Return [x, y] of the center of cell containing provided text 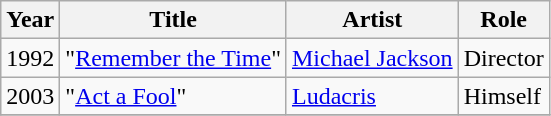
"Act a Fool" [174, 96]
Role [504, 20]
Ludacris [372, 96]
1992 [30, 58]
Himself [504, 96]
Year [30, 20]
2003 [30, 96]
Title [174, 20]
Director [504, 58]
Artist [372, 20]
Michael Jackson [372, 58]
"Remember the Time" [174, 58]
